For the text-containing cell, return its midpoint in [X, Y] coordinate format. 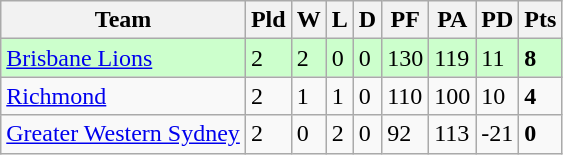
4 [540, 96]
PD [498, 20]
92 [406, 134]
PF [406, 20]
10 [498, 96]
Richmond [124, 96]
Pld [268, 20]
Brisbane Lions [124, 58]
119 [452, 58]
130 [406, 58]
W [308, 20]
100 [452, 96]
Greater Western Sydney [124, 134]
113 [452, 134]
8 [540, 58]
PA [452, 20]
Pts [540, 20]
11 [498, 58]
D [367, 20]
110 [406, 96]
L [340, 20]
Team [124, 20]
-21 [498, 134]
